Output the (x, y) coordinate of the center of the cell containing the given text.  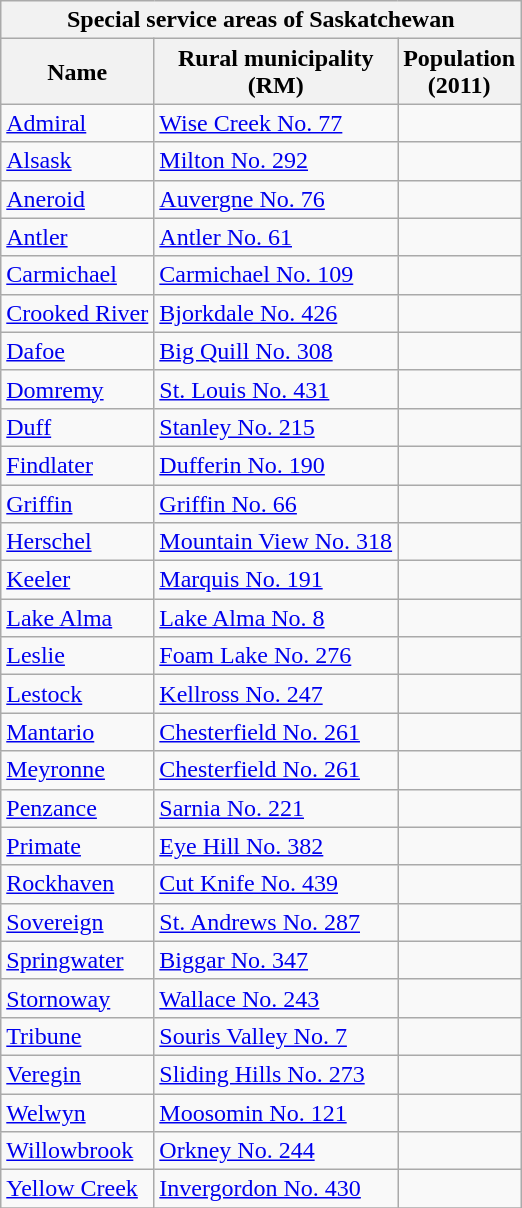
Herschel (78, 542)
Rockhaven (78, 884)
Eye Hill No. 382 (276, 846)
Veregin (78, 1074)
Lake Alma No. 8 (276, 618)
Wallace No. 243 (276, 998)
St. Louis No. 431 (276, 389)
Wise Creek No. 77 (276, 123)
Penzance (78, 808)
Crooked River (78, 313)
Duff (78, 427)
Griffin No. 66 (276, 503)
Special service areas of Saskatchewan (261, 20)
Marquis No. 191 (276, 580)
Dafoe (78, 351)
Auvergne No. 76 (276, 199)
Keeler (78, 580)
Primate (78, 846)
Welwyn (78, 1113)
Domremy (78, 389)
Dufferin No. 190 (276, 465)
Sliding Hills No. 273 (276, 1074)
Sovereign (78, 922)
Lestock (78, 694)
Stanley No. 215 (276, 427)
Admiral (78, 123)
Griffin (78, 503)
Foam Lake No. 276 (276, 656)
Springwater (78, 960)
Orkney No. 244 (276, 1151)
Big Quill No. 308 (276, 351)
Leslie (78, 656)
Carmichael (78, 275)
Kellross No. 247 (276, 694)
Antler (78, 237)
Yellow Creek (78, 1189)
Willowbrook (78, 1151)
Moosomin No. 121 (276, 1113)
Cut Knife No. 439 (276, 884)
Findlater (78, 465)
Tribune (78, 1036)
Mantario (78, 732)
Population(2011) (460, 72)
Mountain View No. 318 (276, 542)
Souris Valley No. 7 (276, 1036)
Bjorkdale No. 426 (276, 313)
Aneroid (78, 199)
Stornoway (78, 998)
Invergordon No. 430 (276, 1189)
Rural municipality(RM) (276, 72)
Milton No. 292 (276, 161)
Meyronne (78, 770)
St. Andrews No. 287 (276, 922)
Lake Alma (78, 618)
Carmichael No. 109 (276, 275)
Name (78, 72)
Alsask (78, 161)
Antler No. 61 (276, 237)
Sarnia No. 221 (276, 808)
Biggar No. 347 (276, 960)
